Provide the [x, y] coordinate of the cell's center where the given text is located.  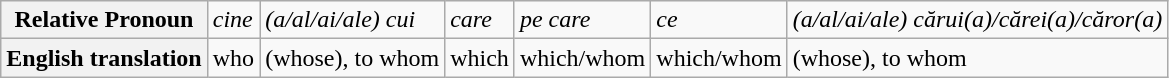
(a/al/ai/ale) cui [352, 20]
ce [719, 20]
who [233, 58]
pe care [582, 20]
Relative Pronoun [104, 20]
cine [233, 20]
care [480, 20]
English translation [104, 58]
which [480, 58]
(a/al/ai/ale) cărui(a)/cărei(a)/căror(a) [978, 20]
